For the text-containing cell, return its midpoint in [x, y] coordinate format. 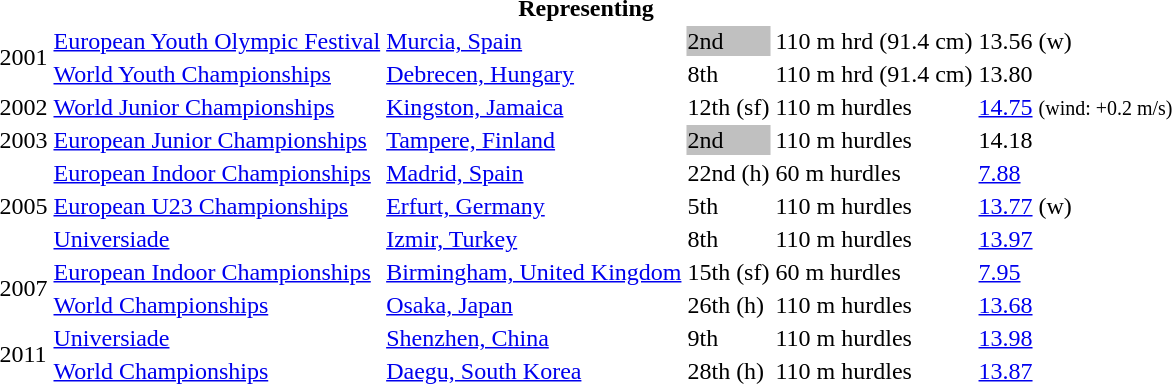
5th [728, 206]
26th (h) [728, 305]
Tampere, Finland [534, 140]
12th (sf) [728, 107]
Birmingham, United Kingdom [534, 272]
World Junior Championships [217, 107]
9th [728, 338]
Osaka, Japan [534, 305]
World Championships [217, 305]
Izmir, Turkey [534, 239]
Shenzhen, China [534, 338]
World Youth Championships [217, 74]
Kingston, Jamaica [534, 107]
22nd (h) [728, 173]
European U23 Championships [217, 206]
European Junior Championships [217, 140]
Erfurt, Germany [534, 206]
Murcia, Spain [534, 41]
15th (sf) [728, 272]
Madrid, Spain [534, 173]
European Youth Olympic Festival [217, 41]
Debrecen, Hungary [534, 74]
